Return (x, y) of the center of cell containing provided text 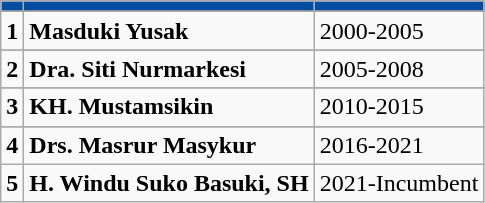
2005-2008 (399, 69)
2021-Incumbent (399, 183)
4 (12, 145)
Masduki Yusak (169, 31)
2000-2005 (399, 31)
5 (12, 183)
2010-2015 (399, 107)
KH. Mustamsikin (169, 107)
Dra. Siti Nurmarkesi (169, 69)
H. Windu Suko Basuki, SH (169, 183)
3 (12, 107)
1 (12, 31)
Drs. Masrur Masykur (169, 145)
2 (12, 69)
2016-2021 (399, 145)
